Return (X, Y) of the center of cell containing provided text 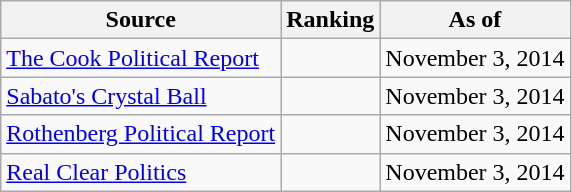
Source (141, 20)
Sabato's Crystal Ball (141, 96)
As of (475, 20)
The Cook Political Report (141, 58)
Real Clear Politics (141, 172)
Rothenberg Political Report (141, 134)
Ranking (330, 20)
